Capture the cell that displays the provided text and extract its [x, y] central coordinate. 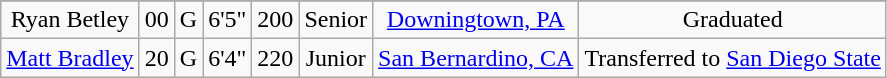
220 [276, 58]
6'4" [228, 58]
Downingtown, PA [476, 20]
00 [156, 20]
Ryan Betley [70, 20]
San Bernardino, CA [476, 58]
200 [276, 20]
Matt Bradley [70, 58]
Junior [336, 58]
Transferred to San Diego State [732, 58]
Senior [336, 20]
20 [156, 58]
6'5" [228, 20]
Graduated [732, 20]
